Extract the (x, y) coordinate from the center of the cell holding the provided text.  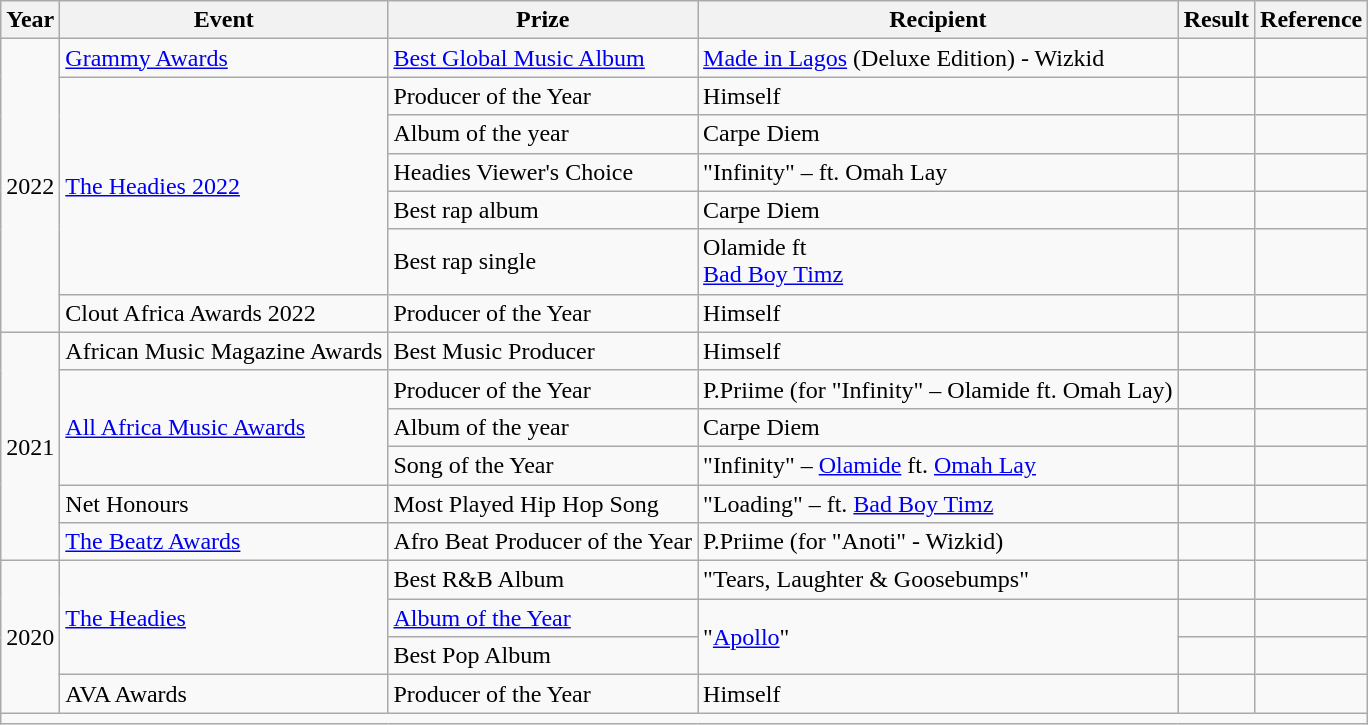
P.Priime (for "Infinity" – Olamide ft. Omah Lay) (938, 389)
Prize (543, 20)
Best rap album (543, 210)
The Headies (224, 618)
"Infinity" – ft. Omah Lay (938, 172)
Event (224, 20)
Most Played Hip Hop Song (543, 503)
Best R&B Album (543, 580)
Grammy Awards (224, 58)
Reference (1312, 20)
Year (30, 20)
"Apollo" (938, 637)
Made in Lagos (Deluxe Edition) - Wizkid (938, 58)
Best Pop Album (543, 656)
Headies Viewer's Choice (543, 172)
2021 (30, 446)
Net Honours (224, 503)
The Beatz Awards (224, 542)
2022 (30, 186)
P.Priime (for "Anoti" - Wizkid) (938, 542)
African Music Magazine Awards (224, 351)
2020 (30, 637)
Best rap single (543, 262)
Afro Beat Producer of the Year (543, 542)
Recipient (938, 20)
Best Music Producer (543, 351)
Olamide ftBad Boy Timz (938, 262)
Result (1216, 20)
All Africa Music Awards (224, 427)
"Loading" – ft. Bad Boy Timz (938, 503)
Best Global Music Album (543, 58)
The Headies 2022 (224, 186)
Song of the Year (543, 465)
Album of the Year (543, 618)
"Infinity" – Olamide ft. Omah Lay (938, 465)
AVA Awards (224, 694)
"Tears, Laughter & Goosebumps" (938, 580)
Clout Africa Awards 2022 (224, 313)
